For the text-containing cell, return its midpoint in [X, Y] coordinate format. 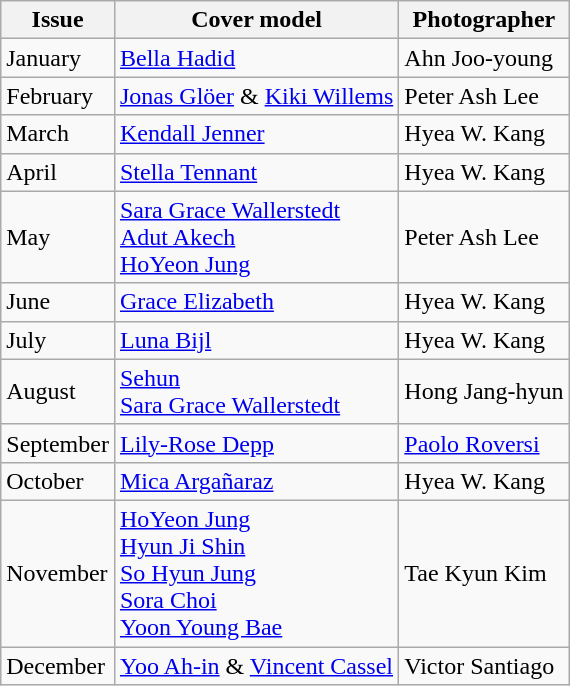
Tae Kyun Kim [484, 573]
March [58, 134]
Grace Elizabeth [256, 302]
Kendall Jenner [256, 134]
October [58, 481]
April [58, 172]
August [58, 392]
June [58, 302]
HoYeon JungHyun Ji ShinSo Hyun JungSora ChoiYoon Young Bae [256, 573]
December [58, 665]
September [58, 443]
Stella Tennant [256, 172]
Photographer [484, 20]
Cover model [256, 20]
Sara Grace WallerstedtAdut AkechHoYeon Jung [256, 237]
SehunSara Grace Wallerstedt [256, 392]
Jonas Glöer & Kiki Willems [256, 96]
Paolo Roversi [484, 443]
Ahn Joo-young [484, 58]
Issue [58, 20]
Lily-Rose Depp [256, 443]
February [58, 96]
Yoo Ah-in & Vincent Cassel [256, 665]
January [58, 58]
Victor Santiago [484, 665]
Luna Bijl [256, 340]
Hong Jang-hyun [484, 392]
Bella Hadid [256, 58]
November [58, 573]
Mica Argañaraz [256, 481]
May [58, 237]
July [58, 340]
